For the text-containing cell, return its midpoint in (X, Y) coordinate format. 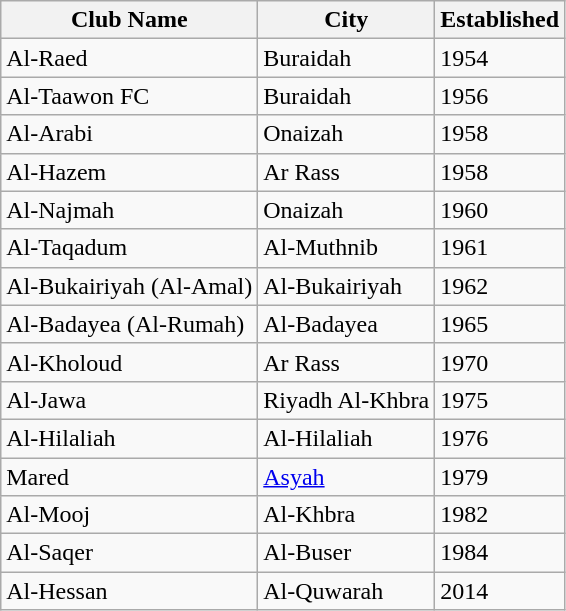
Al-Hessan (130, 591)
Established (500, 20)
1961 (500, 248)
Al-Raed (130, 58)
1979 (500, 477)
Al-Bukairiyah (Al-Amal) (130, 286)
2014 (500, 591)
Al-Bukairiyah (346, 286)
1962 (500, 286)
Al-Badayea (Al-Rumah) (130, 324)
Al-Muthnib (346, 248)
Al-Mooj (130, 515)
Mared (130, 477)
Al-Hazem (130, 172)
1970 (500, 362)
Club Name (130, 20)
1965 (500, 324)
Al-Khbra (346, 515)
Al-Saqer (130, 553)
Al-Quwarah (346, 591)
Al-Arabi (130, 134)
Al-Jawa (130, 400)
Al-Kholoud (130, 362)
Al-Taqadum (130, 248)
Al-Buser (346, 553)
1954 (500, 58)
1960 (500, 210)
1976 (500, 438)
1982 (500, 515)
Riyadh Al-Khbra (346, 400)
1975 (500, 400)
Al-Najmah (130, 210)
Al-Badayea (346, 324)
1984 (500, 553)
City (346, 20)
1956 (500, 96)
Asyah (346, 477)
Al-Taawon FC (130, 96)
